Find where the given text appears and provide that cell's center as (x, y) coordinate. 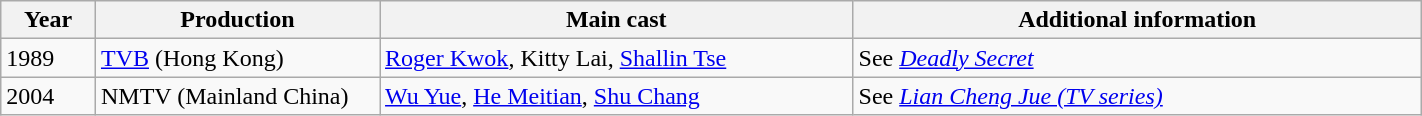
2004 (48, 96)
Main cast (617, 20)
TVB (Hong Kong) (237, 58)
Production (237, 20)
See Lian Cheng Jue (TV series) (1137, 96)
Additional information (1137, 20)
See Deadly Secret (1137, 58)
Year (48, 20)
NMTV (Mainland China) (237, 96)
Roger Kwok, Kitty Lai, Shallin Tse (617, 58)
Wu Yue, He Meitian, Shu Chang (617, 96)
1989 (48, 58)
